For the text-containing cell, return its midpoint in (x, y) coordinate format. 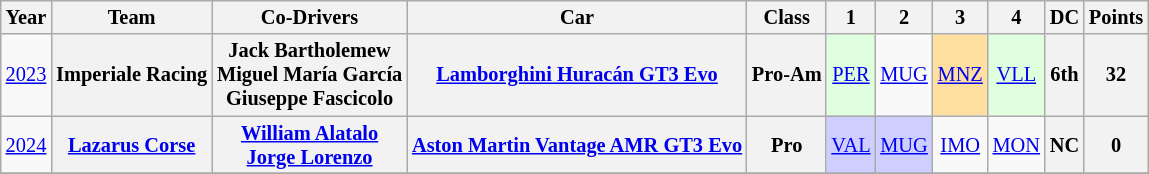
2 (904, 17)
Jack Bartholemew Miguel María García Giuseppe Fascicolo (310, 75)
Points (1116, 17)
DC (1064, 17)
PER (850, 75)
NC (1064, 145)
VAL (850, 145)
Imperiale Racing (132, 75)
MNZ (960, 75)
32 (1116, 75)
1 (850, 17)
IMO (960, 145)
2023 (26, 75)
0 (1116, 145)
Car (577, 17)
William Alatalo Jorge Lorenzo (310, 145)
VLL (1016, 75)
Year (26, 17)
Pro-Am (787, 75)
MON (1016, 145)
6th (1064, 75)
Lazarus Corse (132, 145)
4 (1016, 17)
Class (787, 17)
3 (960, 17)
Pro (787, 145)
Team (132, 17)
Aston Martin Vantage AMR GT3 Evo (577, 145)
2024 (26, 145)
Co-Drivers (310, 17)
Lamborghini Huracán GT3 Evo (577, 75)
